Search for the cell housing the specified text and yield its [x, y] center coordinate. 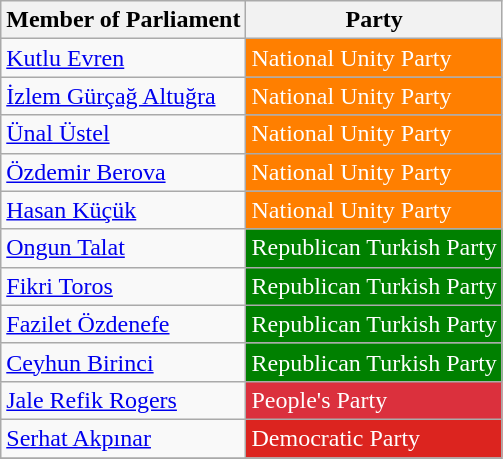
People's Party [374, 400]
Serhat Akpınar [124, 438]
Democratic Party [374, 438]
Hasan Küçük [124, 210]
Kutlu Evren [124, 58]
Member of Parliament [124, 20]
Özdemir Berova [124, 172]
Fazilet Özdenefe [124, 324]
Jale Refik Rogers [124, 400]
Party [374, 20]
Ünal Üstel [124, 134]
Ceyhun Birinci [124, 362]
Ongun Talat [124, 248]
İzlem Gürçağ Altuğra [124, 96]
Fikri Toros [124, 286]
